Scan for the cell matching the given text and deliver its (X, Y) coordinate at center. 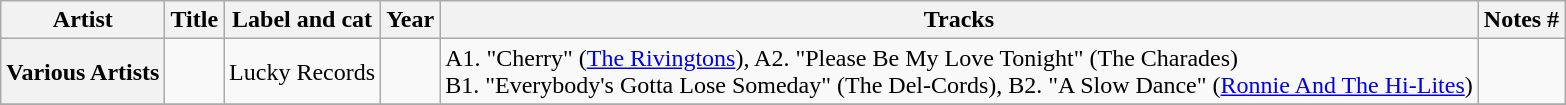
Title (194, 20)
Label and cat (302, 20)
Artist (83, 20)
Tracks (960, 20)
Various Artists (83, 72)
Year (410, 20)
Lucky Records (302, 72)
Notes # (1521, 20)
